From the cell containing the given text, extract its center point as (x, y) coordinate. 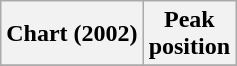
Chart (2002) (72, 34)
Peak position (189, 34)
